Determine the [x, y] coordinate at the center of the cell enclosing the given text.  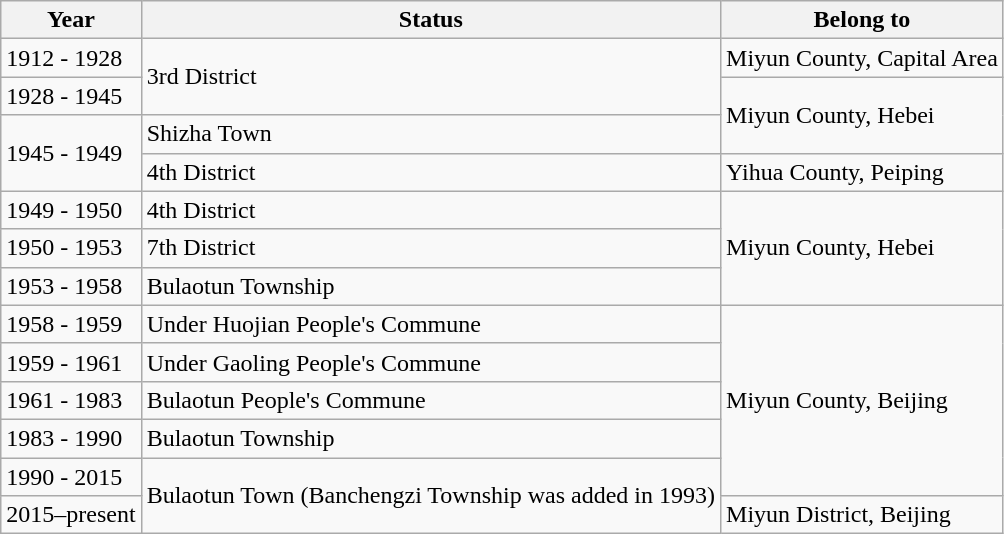
1928 - 1945 [71, 96]
Miyun District, Beijing [862, 515]
Under Gaoling People's Commune [430, 362]
1953 - 1958 [71, 286]
3rd District [430, 77]
1945 - 1949 [71, 153]
Status [430, 20]
1949 - 1950 [71, 210]
Shizha Town [430, 134]
1961 - 1983 [71, 400]
7th District [430, 248]
1912 - 1928 [71, 58]
Yihua County, Peiping [862, 172]
Under Huojian People's Commune [430, 324]
1958 - 1959 [71, 324]
Belong to [862, 20]
1983 - 1990 [71, 438]
2015–present [71, 515]
Bulaotun Town (Banchengzi Township was added in 1993) [430, 496]
1959 - 1961 [71, 362]
Year [71, 20]
1950 - 1953 [71, 248]
1990 - 2015 [71, 477]
Miyun County, Beijing [862, 400]
Bulaotun People's Commune [430, 400]
Miyun County, Capital Area [862, 58]
